Pinpoint the cell where the given text exists, returning its (X, Y) midpoint coordinate. 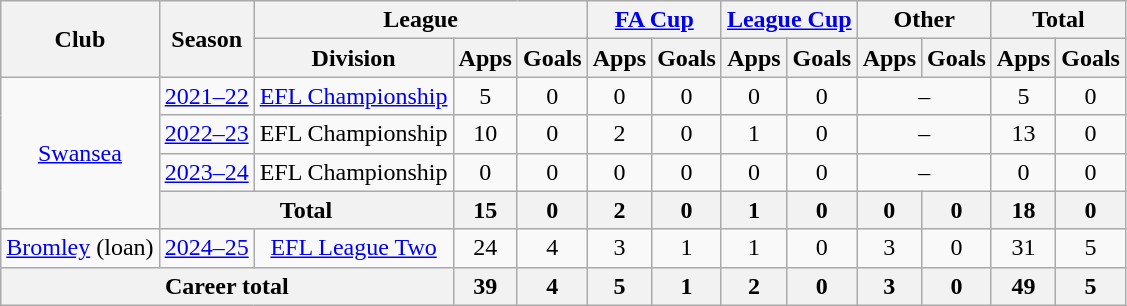
13 (1023, 134)
2024–25 (206, 248)
2023–24 (206, 172)
FA Cup (654, 20)
10 (485, 134)
League Cup (789, 20)
2021–22 (206, 96)
Swansea (80, 153)
EFL League Two (354, 248)
League (420, 20)
39 (485, 286)
Club (80, 39)
24 (485, 248)
Season (206, 39)
Other (924, 20)
49 (1023, 286)
2022–23 (206, 134)
18 (1023, 210)
Career total (227, 286)
15 (485, 210)
Bromley (loan) (80, 248)
31 (1023, 248)
Division (354, 58)
